Search for the cell housing the specified text and yield its (X, Y) center coordinate. 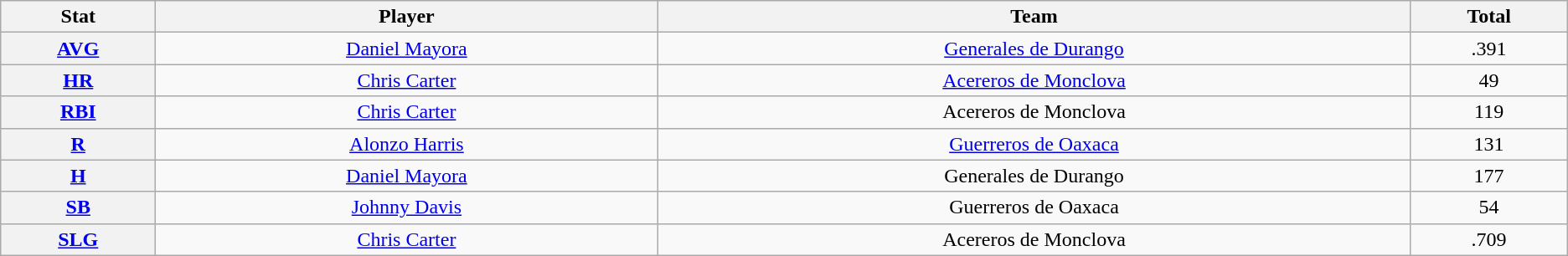
SLG (79, 239)
119 (1489, 112)
Total (1489, 17)
RBI (79, 112)
.391 (1489, 49)
Player (407, 17)
Johnny Davis (407, 207)
AVG (79, 49)
131 (1489, 144)
HR (79, 80)
Team (1034, 17)
Stat (79, 17)
H (79, 176)
177 (1489, 176)
54 (1489, 207)
R (79, 144)
.709 (1489, 239)
Alonzo Harris (407, 144)
49 (1489, 80)
SB (79, 207)
